Capture the cell that displays the provided text and extract its (X, Y) central coordinate. 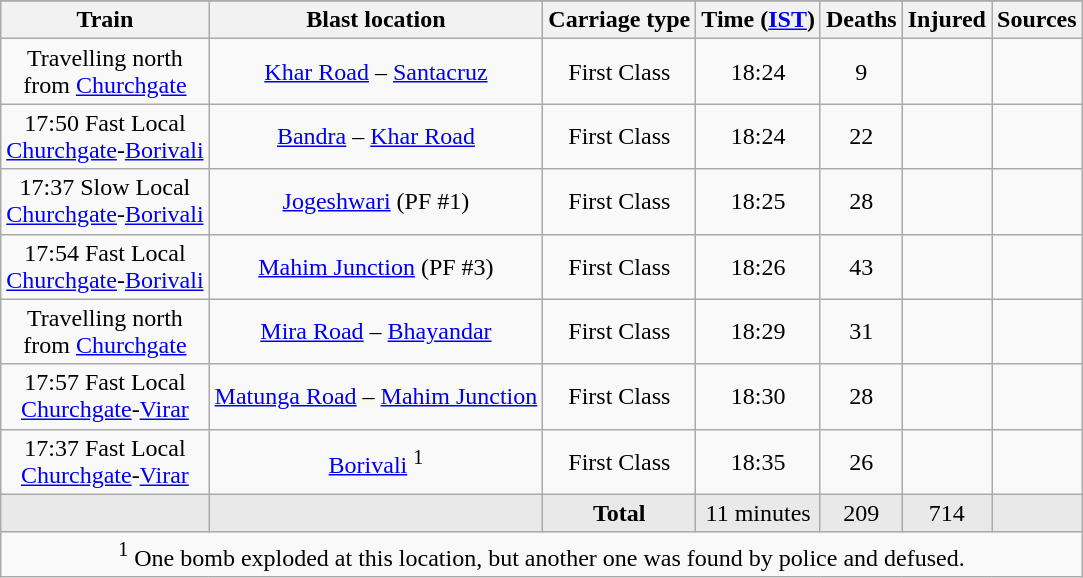
Blast location (376, 20)
Bandra – Khar Road (376, 136)
Deaths (861, 20)
18:29 (758, 332)
18:25 (758, 202)
Matunga Road – Mahim Junction (376, 396)
Mahim Junction (PF #3) (376, 266)
Carriage type (620, 20)
17:50 Fast LocalChurchgate-Borivali (105, 136)
17:54 Fast LocalChurchgate-Borivali (105, 266)
17:37 Slow LocalChurchgate-Borivali (105, 202)
11 minutes (758, 513)
18:30 (758, 396)
Khar Road – Santacruz (376, 72)
Total (620, 513)
22 (861, 136)
1 One bomb exploded at this location, but another one was found by police and defused. (542, 554)
Injured (946, 20)
18:26 (758, 266)
209 (861, 513)
Jogeshwari (PF #1) (376, 202)
Train (105, 20)
Borivali 1 (376, 462)
714 (946, 513)
17:57 Fast LocalChurchgate-Virar (105, 396)
Mira Road – Bhayandar (376, 332)
Time (IST) (758, 20)
26 (861, 462)
Sources (1038, 20)
43 (861, 266)
17:37 Fast LocalChurchgate-Virar (105, 462)
31 (861, 332)
18:35 (758, 462)
9 (861, 72)
